Scan for the cell matching the given text and deliver its (x, y) coordinate at center. 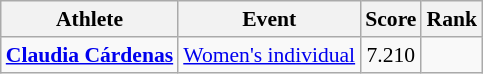
Women's individual (269, 55)
7.210 (390, 55)
Score (390, 19)
Event (269, 19)
Rank (452, 19)
Athlete (90, 19)
Claudia Cárdenas (90, 55)
